Return [X, Y] of the center of cell containing provided text 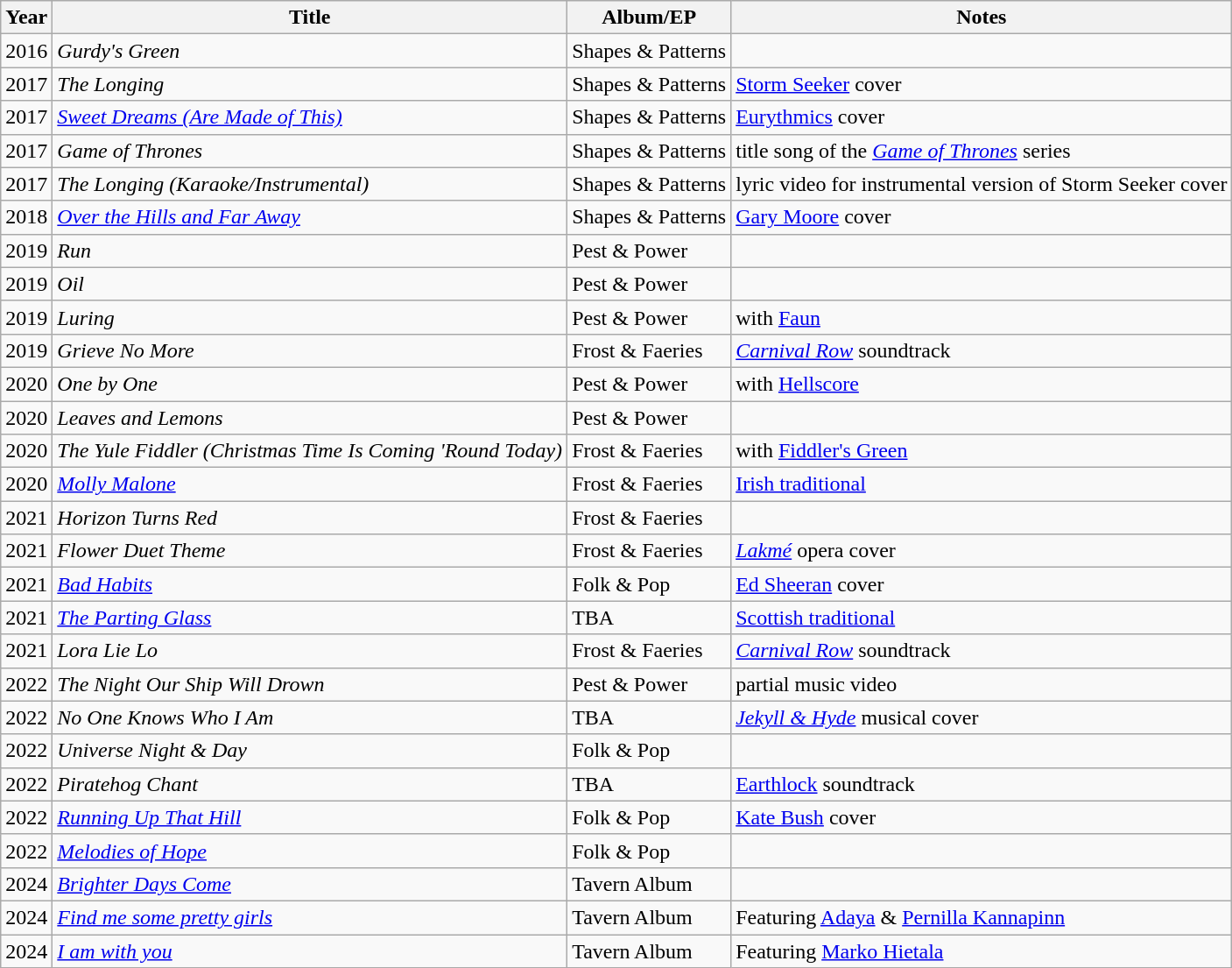
The Longing [310, 84]
The Parting Glass [310, 618]
Title [310, 18]
lyric video for instrumental version of Storm Seeker cover [982, 184]
Lakmé opera cover [982, 551]
Grieve No More [310, 350]
Melodies of Hope [310, 851]
Gary Moore cover [982, 217]
Run [310, 251]
Over the Hills and Far Away [310, 217]
Find me some pretty girls [310, 917]
with Fiddler's Green [982, 451]
Jekyll & Hyde musical cover [982, 717]
with Faun [982, 317]
Earthlock soundtrack [982, 784]
2018 [26, 217]
One by One [310, 384]
Featuring Marko Hietala [982, 950]
Oil [310, 284]
Flower Duet Theme [310, 551]
Ed Sheeran cover [982, 584]
Eurythmics cover [982, 117]
Sweet Dreams (Are Made of This) [310, 117]
Luring [310, 317]
Molly Malone [310, 484]
The Yule Fiddler (Christmas Time Is Coming 'Round Today) [310, 451]
partial music video [982, 684]
The Night Our Ship Will Drown [310, 684]
Bad Habits [310, 584]
Album/EP [650, 18]
Brighter Days Come [310, 884]
No One Knows Who I Am [310, 717]
title song of the Game of Thrones series [982, 151]
I am with you [310, 950]
with Hellscore [982, 384]
Gurdy's Green [310, 51]
Storm Seeker cover [982, 84]
Scottish traditional [982, 618]
Year [26, 18]
Horizon Turns Red [310, 518]
Irish traditional [982, 484]
Lora Lie Lo [310, 651]
2016 [26, 51]
Running Up That Hill [310, 817]
Notes [982, 18]
Kate Bush cover [982, 817]
Piratehog Chant [310, 784]
Game of Thrones [310, 151]
The Longing (Karaoke/Instrumental) [310, 184]
Featuring Adaya & Pernilla Kannapinn [982, 917]
Leaves and Lemons [310, 418]
Universe Night & Day [310, 751]
